Pinpoint the cell where the given text exists, returning its (x, y) midpoint coordinate. 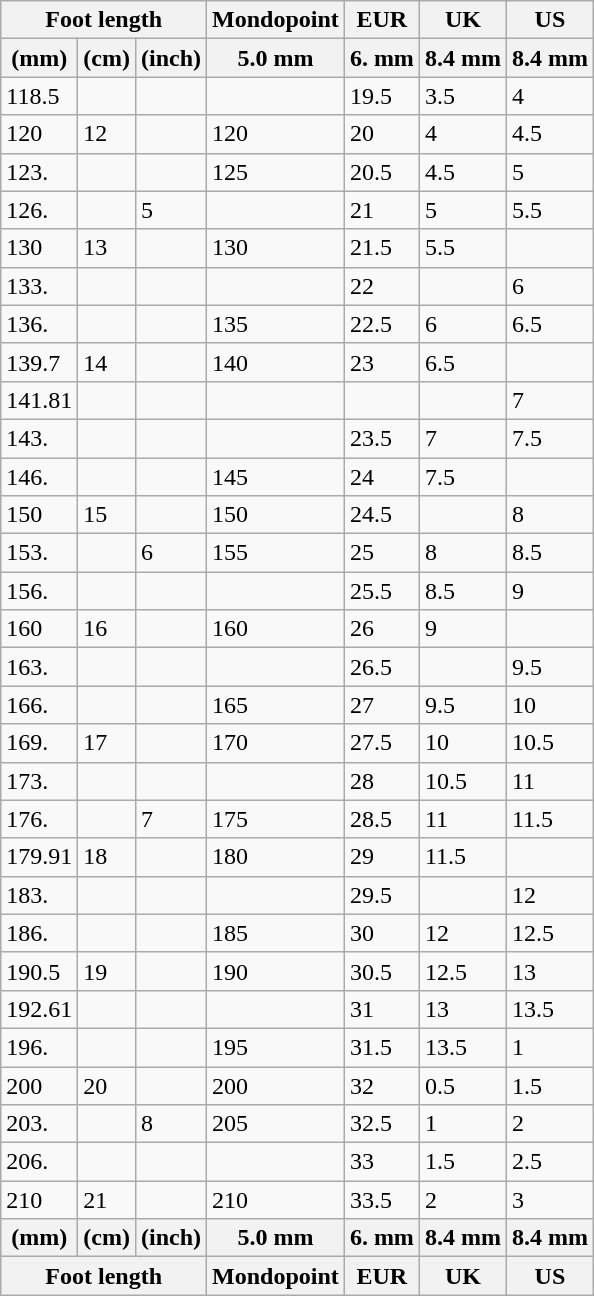
206. (40, 1162)
26.5 (382, 667)
139.7 (40, 362)
26 (382, 629)
28.5 (382, 819)
30.5 (382, 971)
24.5 (382, 515)
190.5 (40, 971)
31 (382, 1009)
190 (276, 971)
163. (40, 667)
18 (107, 857)
20.5 (382, 172)
3 (550, 1200)
180 (276, 857)
192.61 (40, 1009)
31.5 (382, 1047)
126. (40, 210)
125 (276, 172)
156. (40, 591)
14 (107, 362)
205 (276, 1124)
17 (107, 743)
33 (382, 1162)
145 (276, 477)
141.81 (40, 400)
203. (40, 1124)
135 (276, 324)
118.5 (40, 96)
123. (40, 172)
186. (40, 933)
165 (276, 705)
176. (40, 819)
29 (382, 857)
3.5 (462, 96)
166. (40, 705)
21.5 (382, 248)
155 (276, 553)
140 (276, 362)
146. (40, 477)
25 (382, 553)
133. (40, 286)
169. (40, 743)
136. (40, 324)
25.5 (382, 591)
195 (276, 1047)
23.5 (382, 438)
179.91 (40, 857)
27 (382, 705)
27.5 (382, 743)
15 (107, 515)
23 (382, 362)
175 (276, 819)
24 (382, 477)
22 (382, 286)
30 (382, 933)
173. (40, 781)
170 (276, 743)
33.5 (382, 1200)
19.5 (382, 96)
22.5 (382, 324)
196. (40, 1047)
2.5 (550, 1162)
0.5 (462, 1085)
16 (107, 629)
143. (40, 438)
29.5 (382, 895)
185 (276, 933)
183. (40, 895)
32.5 (382, 1124)
19 (107, 971)
28 (382, 781)
32 (382, 1085)
153. (40, 553)
